Scan for the cell matching the given text and deliver its (X, Y) coordinate at center. 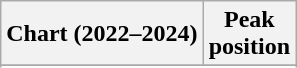
Peakposition (249, 34)
Chart (2022–2024) (102, 34)
